Provide the [X, Y] coordinate of the cell's center where the given text is located.  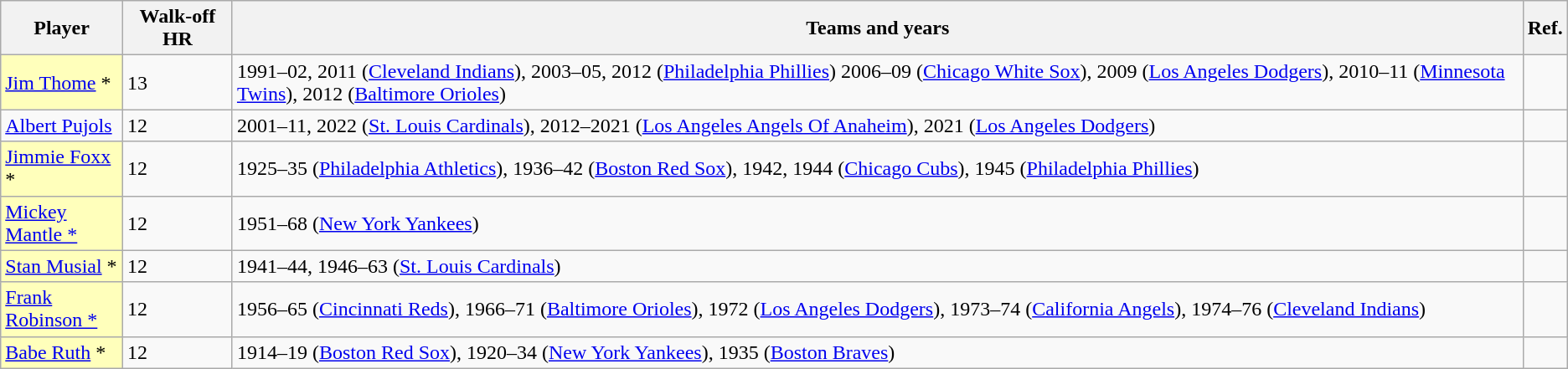
1925–35 (Philadelphia Athletics), 1936–42 (Boston Red Sox), 1942, 1944 (Chicago Cubs), 1945 (Philadelphia Phillies) [878, 169]
Babe Ruth * [62, 352]
Jim Thome * [62, 82]
MickeyMantle * [62, 223]
Walk-off HR [178, 28]
1914–19 (Boston Red Sox), 1920–34 (New York Yankees), 1935 (Boston Braves) [878, 352]
2001–11, 2022 (St. Louis Cardinals), 2012–2021 (Los Angeles Angels Of Anaheim), 2021 (Los Angeles Dodgers) [878, 126]
1951–68 (New York Yankees) [878, 223]
13 [178, 82]
FrankRobinson * [62, 310]
Player [62, 28]
Albert Pujols [62, 126]
Ref. [1545, 28]
Jimmie Foxx * [62, 169]
1941–44, 1946–63 (St. Louis Cardinals) [878, 266]
1956–65 (Cincinnati Reds), 1966–71 (Baltimore Orioles), 1972 (Los Angeles Dodgers), 1973–74 (California Angels), 1974–76 (Cleveland Indians) [878, 310]
Teams and years [878, 28]
Stan Musial * [62, 266]
